Determine the [x, y] coordinate at the center of the cell enclosing the given text.  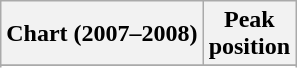
Peakposition [249, 34]
Chart (2007–2008) [102, 34]
